Pinpoint the cell where the given text exists, returning its (x, y) midpoint coordinate. 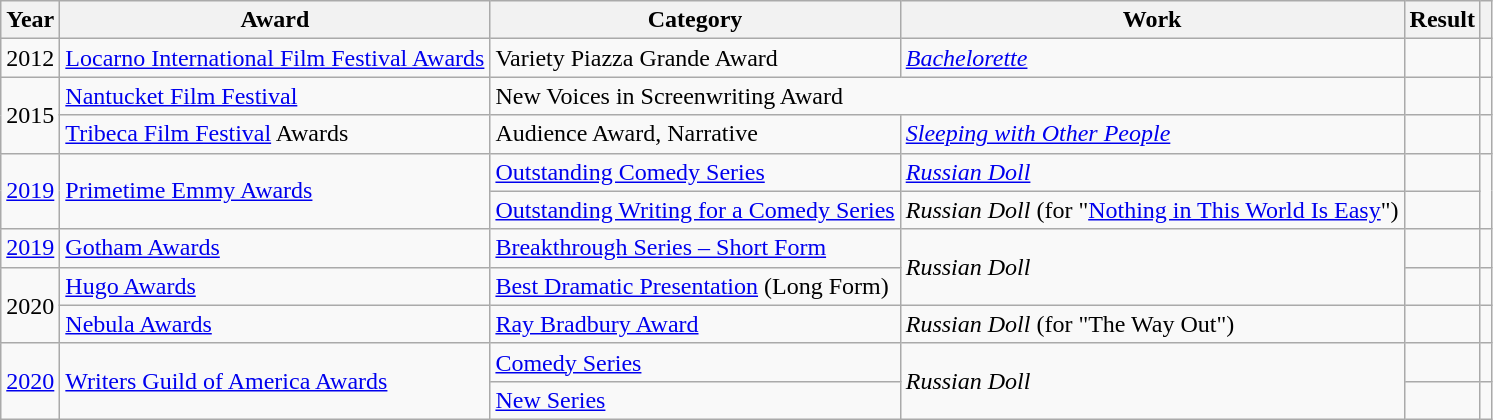
Gotham Awards (275, 248)
Primetime Emmy Awards (275, 191)
New Series (695, 400)
Russian Doll (for "Nothing in This World Is Easy") (1152, 210)
Audience Award, Narrative (695, 134)
2015 (30, 115)
Writers Guild of America Awards (275, 381)
New Voices in Screenwriting Award (947, 96)
Best Dramatic Presentation (Long Form) (695, 286)
Variety Piazza Grande Award (695, 58)
Locarno International Film Festival Awards (275, 58)
Work (1152, 20)
Hugo Awards (275, 286)
Outstanding Comedy Series (695, 172)
Category (695, 20)
Award (275, 20)
Sleeping with Other People (1152, 134)
Result (1442, 20)
Year (30, 20)
Russian Doll (for "The Way Out") (1152, 324)
2012 (30, 58)
Breakthrough Series – Short Form (695, 248)
Comedy Series (695, 362)
Nebula Awards (275, 324)
Outstanding Writing for a Comedy Series (695, 210)
Bachelorette (1152, 58)
Ray Bradbury Award (695, 324)
Tribeca Film Festival Awards (275, 134)
Nantucket Film Festival (275, 96)
